Scan for the cell matching the given text and deliver its (x, y) coordinate at center. 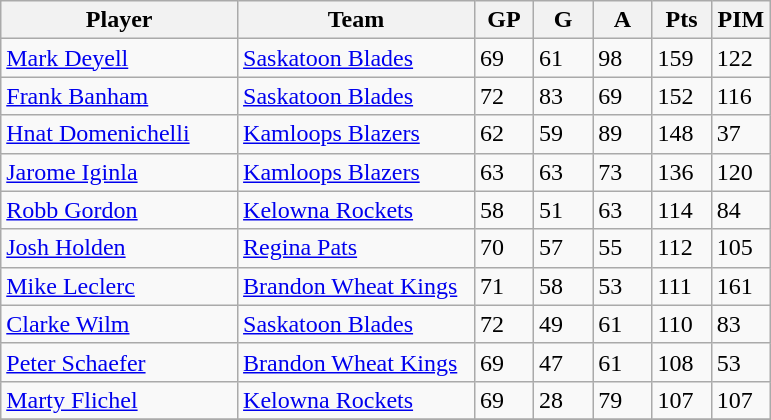
159 (682, 58)
105 (740, 248)
Mike Leclerc (120, 286)
122 (740, 58)
Hnat Domenichelli (120, 134)
47 (564, 362)
136 (682, 172)
79 (622, 400)
Frank Banham (120, 96)
Player (120, 20)
108 (682, 362)
Clarke Wilm (120, 324)
51 (564, 210)
70 (504, 248)
G (564, 20)
111 (682, 286)
Pts (682, 20)
GP (504, 20)
112 (682, 248)
73 (622, 172)
49 (564, 324)
Regina Pats (356, 248)
55 (622, 248)
59 (564, 134)
37 (740, 134)
116 (740, 96)
57 (564, 248)
PIM (740, 20)
Josh Holden (120, 248)
110 (682, 324)
161 (740, 286)
62 (504, 134)
Jarome Iginla (120, 172)
148 (682, 134)
Marty Flichel (120, 400)
120 (740, 172)
28 (564, 400)
Robb Gordon (120, 210)
114 (682, 210)
Team (356, 20)
89 (622, 134)
98 (622, 58)
71 (504, 286)
152 (682, 96)
84 (740, 210)
Mark Deyell (120, 58)
A (622, 20)
Peter Schaefer (120, 362)
